Scan for the cell matching the given text and deliver its [X, Y] coordinate at center. 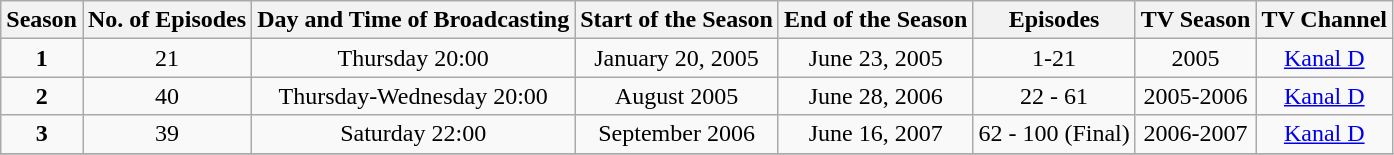
2 [42, 96]
1-21 [1054, 58]
Start of the Season [677, 20]
2005-2006 [1196, 96]
Episodes [1054, 20]
2006-2007 [1196, 134]
Thursday 20:00 [414, 58]
Season [42, 20]
39 [166, 134]
TV Season [1196, 20]
End of the Season [875, 20]
January 20, 2005 [677, 58]
62 - 100 (Final) [1054, 134]
Saturday 22:00 [414, 134]
22 - 61 [1054, 96]
No. of Episodes [166, 20]
September 2006 [677, 134]
21 [166, 58]
TV Channel [1324, 20]
Day and Time of Broadcasting [414, 20]
40 [166, 96]
2005 [1196, 58]
June 28, 2006 [875, 96]
Thursday-Wednesday 20:00 [414, 96]
June 16, 2007 [875, 134]
3 [42, 134]
August 2005 [677, 96]
June 23, 2005 [875, 58]
1 [42, 58]
